Pinpoint the cell where the given text exists, returning its [X, Y] midpoint coordinate. 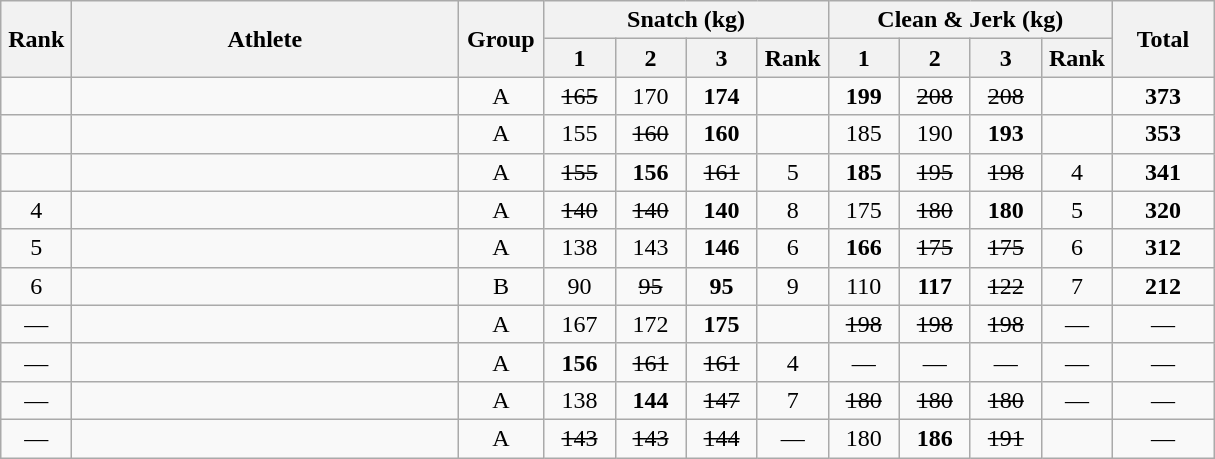
193 [1006, 134]
195 [934, 172]
Clean & Jerk (kg) [970, 20]
9 [792, 286]
146 [722, 248]
Snatch (kg) [686, 20]
186 [934, 438]
Athlete [265, 39]
312 [1162, 248]
353 [1162, 134]
147 [722, 400]
170 [650, 96]
122 [1006, 286]
110 [864, 286]
165 [580, 96]
Group [501, 39]
191 [1006, 438]
341 [1162, 172]
Total [1162, 39]
166 [864, 248]
190 [934, 134]
8 [792, 210]
174 [722, 96]
90 [580, 286]
373 [1162, 96]
167 [580, 324]
199 [864, 96]
172 [650, 324]
B [501, 286]
212 [1162, 286]
117 [934, 286]
320 [1162, 210]
